Pinpoint the cell where the given text exists, returning its (X, Y) midpoint coordinate. 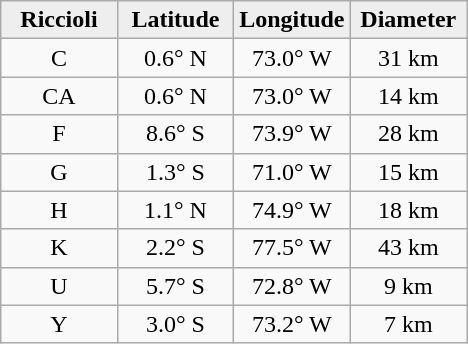
31 km (408, 58)
Longitude (292, 20)
Latitude (175, 20)
Y (59, 324)
28 km (408, 134)
G (59, 172)
77.5° W (292, 248)
14 km (408, 96)
F (59, 134)
18 km (408, 210)
Diameter (408, 20)
8.6° S (175, 134)
73.2° W (292, 324)
1.3° S (175, 172)
U (59, 286)
9 km (408, 286)
C (59, 58)
Riccioli (59, 20)
72.8° W (292, 286)
1.1° N (175, 210)
71.0° W (292, 172)
K (59, 248)
7 km (408, 324)
74.9° W (292, 210)
H (59, 210)
CA (59, 96)
5.7° S (175, 286)
15 km (408, 172)
73.9° W (292, 134)
43 km (408, 248)
3.0° S (175, 324)
2.2° S (175, 248)
